Output the [X, Y] coordinate of the center of the cell containing the given text.  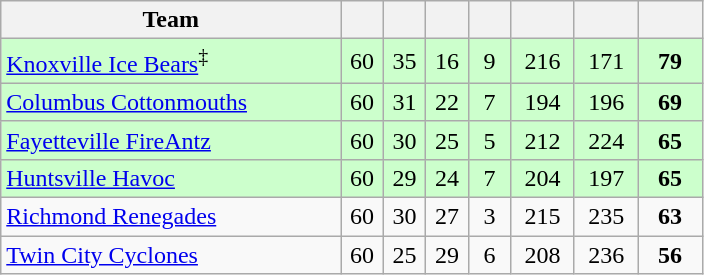
208 [543, 255]
235 [606, 217]
5 [489, 140]
31 [404, 102]
197 [606, 178]
6 [489, 255]
9 [489, 62]
Twin City Cyclones [171, 255]
Team [171, 20]
196 [606, 102]
215 [543, 217]
204 [543, 178]
35 [404, 62]
216 [543, 62]
3 [489, 217]
69 [670, 102]
194 [543, 102]
171 [606, 62]
56 [670, 255]
63 [670, 217]
236 [606, 255]
Knoxville Ice Bears‡ [171, 62]
79 [670, 62]
224 [606, 140]
Huntsville Havoc [171, 178]
24 [447, 178]
Columbus Cottonmouths [171, 102]
22 [447, 102]
16 [447, 62]
212 [543, 140]
27 [447, 217]
Richmond Renegades [171, 217]
Fayetteville FireAntz [171, 140]
